Search for the cell housing the specified text and yield its (X, Y) center coordinate. 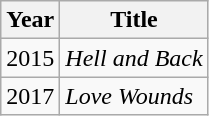
Title (134, 20)
Year (30, 20)
Love Wounds (134, 96)
2015 (30, 58)
2017 (30, 96)
Hell and Back (134, 58)
